Return the (X, Y) coordinate for the center point of the cell that contains the specified text.  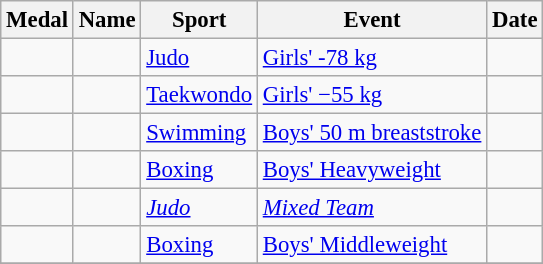
Mixed Team (372, 208)
Medal (38, 20)
Boys' 50 m breaststroke (372, 133)
Swimming (200, 133)
Girls' −55 kg (372, 95)
Date (515, 20)
Girls' -78 kg (372, 58)
Boys' Heavyweight (372, 170)
Boys' Middleweight (372, 245)
Taekwondo (200, 95)
Event (372, 20)
Name (107, 20)
Sport (200, 20)
